Return the (x, y) coordinate for the center point of the cell that contains the specified text.  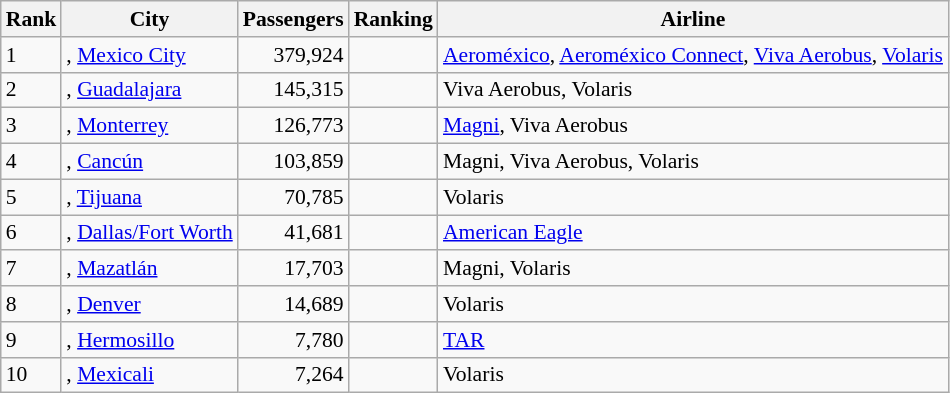
Magni, Volaris (693, 269)
9 (32, 340)
Passengers (294, 19)
City (149, 19)
, Mexico City (149, 55)
, Tijuana (149, 197)
14,689 (294, 304)
, Mazatlán (149, 269)
145,315 (294, 90)
3 (32, 126)
5 (32, 197)
8 (32, 304)
Magni, Viva Aerobus (693, 126)
American Eagle (693, 233)
70,785 (294, 197)
6 (32, 233)
, Mexicali (149, 375)
Magni, Viva Aerobus, Volaris (693, 162)
126,773 (294, 126)
17,703 (294, 269)
, Hermosillo (149, 340)
7,264 (294, 375)
7,780 (294, 340)
, Monterrey (149, 126)
2 (32, 90)
, Dallas/Fort Worth (149, 233)
10 (32, 375)
7 (32, 269)
1 (32, 55)
4 (32, 162)
41,681 (294, 233)
379,924 (294, 55)
, Denver (149, 304)
, Guadalajara (149, 90)
Ranking (394, 19)
Airline (693, 19)
Rank (32, 19)
103,859 (294, 162)
Aeroméxico, Aeroméxico Connect, Viva Aerobus, Volaris (693, 55)
TAR (693, 340)
Viva Aerobus, Volaris (693, 90)
, Cancún (149, 162)
